Determine the [X, Y] coordinate at the center of the cell enclosing the given text.  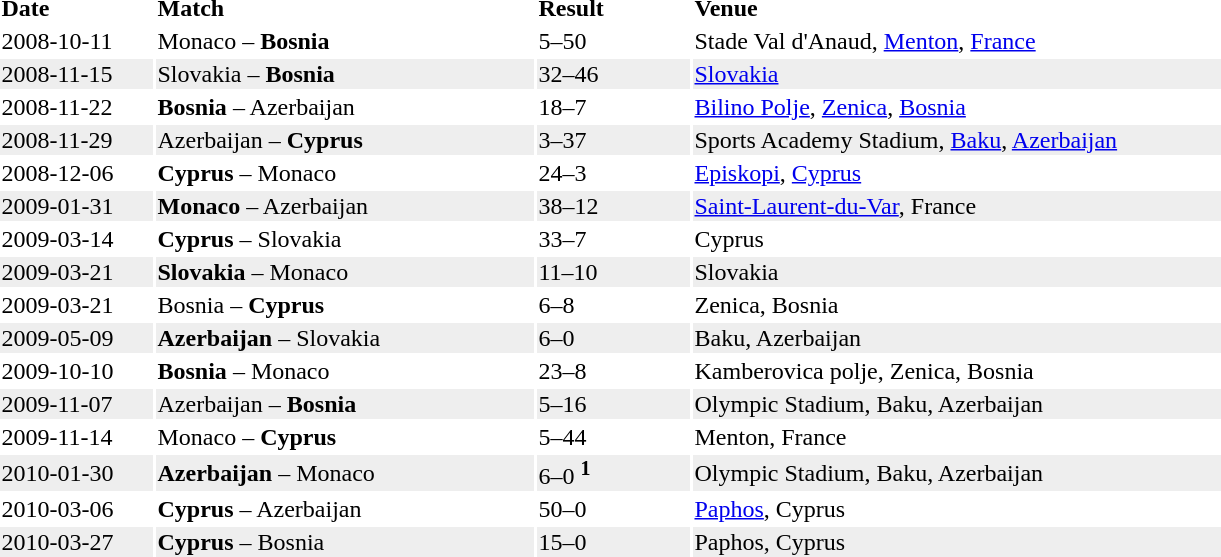
Episkopi, Cyprus [957, 173]
15–0 [614, 542]
38–12 [614, 206]
5–16 [614, 404]
Cyprus – Bosnia [345, 542]
2009-01-31 [76, 206]
6–0 [614, 338]
2008-11-29 [76, 140]
5–50 [614, 41]
Azerbaijan – Slovakia [345, 338]
2008-11-22 [76, 107]
50–0 [614, 509]
6–0 1 [614, 473]
2008-12-06 [76, 173]
Saint-Laurent-du-Var, France [957, 206]
2009-03-14 [76, 239]
Azerbaijan – Bosnia [345, 404]
Stade Val d'Anaud, Menton, France [957, 41]
Slovakia – Monaco [345, 272]
32–46 [614, 74]
Bosnia – Cyprus [345, 305]
Monaco – Bosnia [345, 41]
2009-11-14 [76, 437]
Slovakia – Bosnia [345, 74]
Baku, Azerbaijan [957, 338]
Bosnia – Monaco [345, 371]
2008-10-11 [76, 41]
2008-11-15 [76, 74]
23–8 [614, 371]
6–8 [614, 305]
Bosnia – Azerbaijan [345, 107]
2009-10-10 [76, 371]
Bilino Polje, Zenica, Bosnia [957, 107]
18–7 [614, 107]
24–3 [614, 173]
Cyprus – Monaco [345, 173]
2009-11-07 [76, 404]
2009-05-09 [76, 338]
Monaco – Cyprus [345, 437]
3–37 [614, 140]
2010-03-27 [76, 542]
Sports Academy Stadium, Baku, Azerbaijan [957, 140]
Monaco – Azerbaijan [345, 206]
Cyprus – Azerbaijan [345, 509]
Zenica, Bosnia [957, 305]
Azerbaijan – Monaco [345, 473]
Cyprus – Slovakia [345, 239]
Cyprus [957, 239]
2010-01-30 [76, 473]
11–10 [614, 272]
Azerbaijan – Cyprus [345, 140]
Menton, France [957, 437]
33–7 [614, 239]
2010-03-06 [76, 509]
Kamberovica polje, Zenica, Bosnia [957, 371]
5–44 [614, 437]
